Return the (x, y) coordinate for the center point of the cell that contains the specified text.  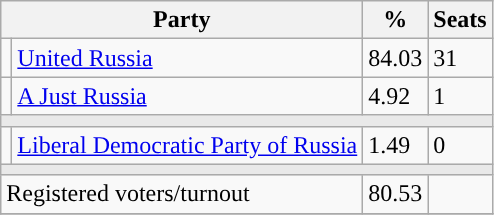
Liberal Democratic Party of Russia (188, 145)
0 (460, 145)
United Russia (188, 58)
80.53 (396, 194)
1.49 (396, 145)
Seats (460, 20)
1 (460, 96)
Registered voters/turnout (182, 194)
% (396, 20)
Party (182, 20)
4.92 (396, 96)
84.03 (396, 58)
31 (460, 58)
A Just Russia (188, 96)
